Provide the (X, Y) coordinate of the cell's center where the given text is located.  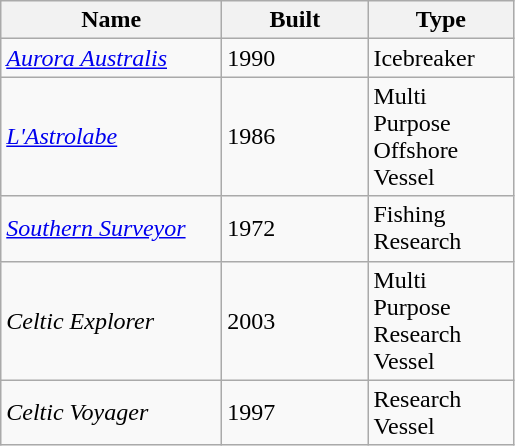
Research Vessel (441, 412)
1997 (295, 412)
2003 (295, 320)
1972 (295, 228)
1990 (295, 58)
1986 (295, 136)
Celtic Voyager (112, 412)
L'Astrolabe (112, 136)
Fishing Research (441, 228)
Name (112, 20)
Multi Purpose Research Vessel (441, 320)
Type (441, 20)
Southern Surveyor (112, 228)
Built (295, 20)
Multi Purpose Offshore Vessel (441, 136)
Aurora Australis (112, 58)
Icebreaker (441, 58)
Celtic Explorer (112, 320)
